Output the (x, y) coordinate of the center of the cell containing the given text.  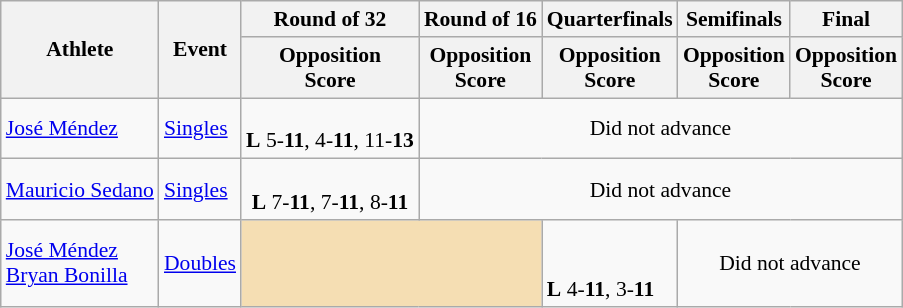
Doubles (200, 264)
Round of 16 (480, 19)
Semifinals (734, 19)
José Méndez (80, 128)
José MéndezBryan Bonilla (80, 264)
Final (846, 19)
Mauricio Sedano (80, 190)
L 7-11, 7-11, 8-11 (330, 190)
L 5-11, 4-11, 11-13 (330, 128)
Event (200, 50)
L 4-11, 3-11 (610, 264)
Athlete (80, 50)
Round of 32 (330, 19)
Quarterfinals (610, 19)
